Provide the [x, y] coordinate of the cell's center where the given text is located.  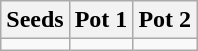
Pot 2 [165, 20]
Seeds [35, 20]
Pot 1 [101, 20]
